Scan for the cell matching the given text and deliver its [X, Y] coordinate at center. 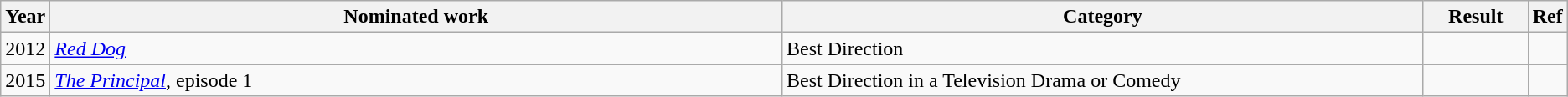
Year [25, 17]
Category [1102, 17]
Result [1476, 17]
2015 [25, 80]
Ref [1548, 17]
The Principal, episode 1 [416, 80]
Nominated work [416, 17]
Red Dog [416, 48]
2012 [25, 48]
Best Direction in a Television Drama or Comedy [1102, 80]
Best Direction [1102, 48]
